Capture the cell that displays the provided text and extract its [x, y] central coordinate. 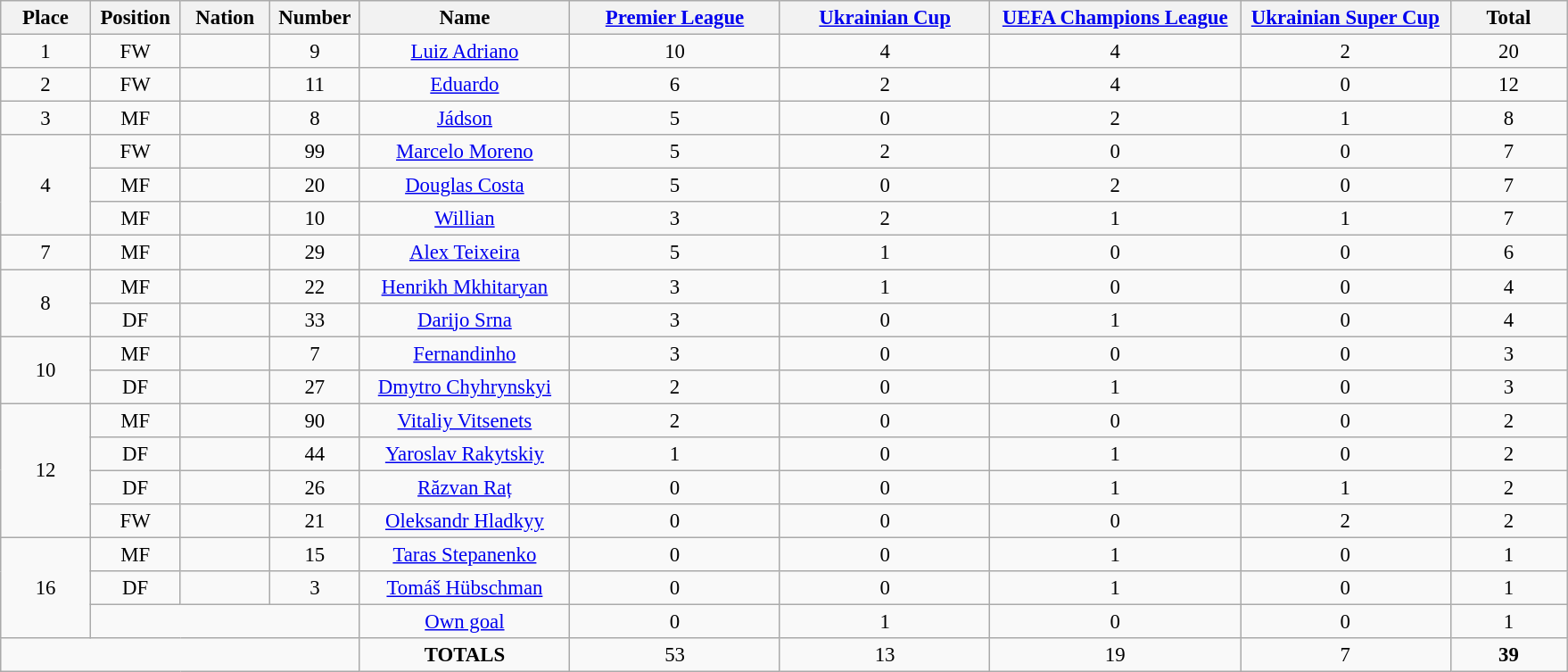
29 [316, 253]
33 [316, 319]
Eduardo [465, 85]
16 [46, 587]
Willian [465, 219]
Own goal [465, 622]
11 [316, 85]
13 [885, 655]
15 [316, 554]
Premier League [675, 18]
21 [316, 521]
Ukrainian Cup [885, 18]
Henrikh Mkhitaryan [465, 286]
Name [465, 18]
9 [316, 52]
Alex Teixeira [465, 253]
Number [316, 18]
Darijo Srna [465, 319]
Oleksandr Hladkyy [465, 521]
Nation [225, 18]
Place [46, 18]
Ukrainian Super Cup [1345, 18]
39 [1509, 655]
22 [316, 286]
90 [316, 420]
53 [675, 655]
Răzvan Raț [465, 487]
Vitaliy Vitsenets [465, 420]
Jádson [465, 119]
Luiz Adriano [465, 52]
TOTALS [465, 655]
UEFA Champions League [1115, 18]
Total [1509, 18]
26 [316, 487]
Tomáš Hübschman [465, 588]
Fernandinho [465, 353]
19 [1115, 655]
Marcelo Moreno [465, 152]
44 [316, 454]
Position [136, 18]
Dmytro Chyhrynskyi [465, 386]
27 [316, 386]
Yaroslav Rakytskiy [465, 454]
Taras Stepanenko [465, 554]
Douglas Costa [465, 186]
99 [316, 152]
